Scan for the cell matching the given text and deliver its [x, y] coordinate at center. 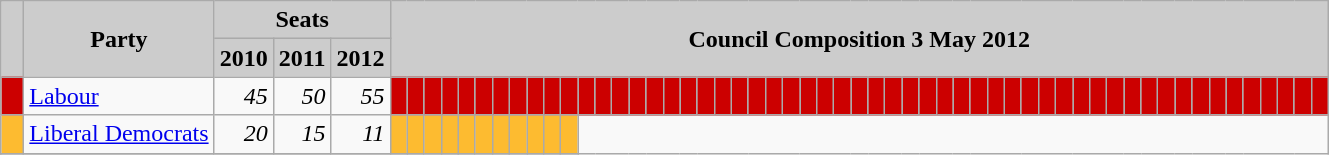
15 [302, 134]
Seats [302, 20]
11 [360, 134]
20 [244, 134]
Liberal Democrats [119, 134]
Labour [119, 96]
50 [302, 96]
2010 [244, 58]
55 [360, 96]
Party [119, 39]
2011 [302, 58]
45 [244, 96]
2012 [360, 58]
Council Composition 3 May 2012 [859, 39]
